Capture the cell that displays the provided text and extract its (x, y) central coordinate. 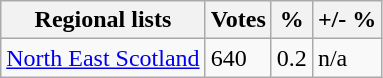
Votes (238, 20)
Regional lists (103, 20)
640 (238, 58)
+/- % (346, 20)
n/a (346, 58)
North East Scotland (103, 58)
% (292, 20)
0.2 (292, 58)
